Return (x, y) of the center of cell containing provided text 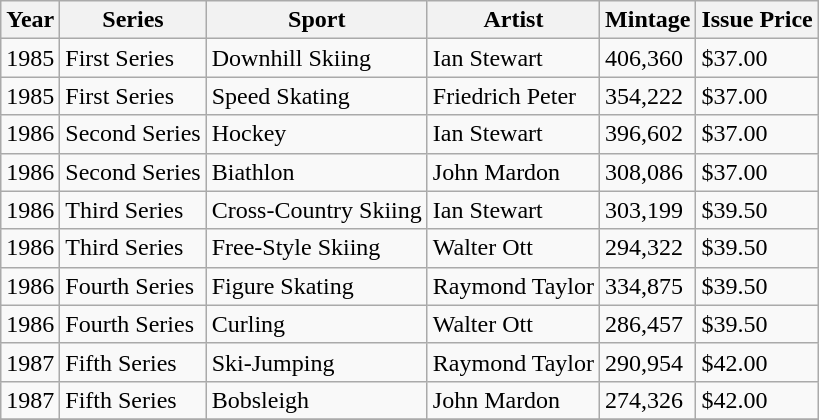
406,360 (648, 58)
Figure Skating (316, 286)
Friedrich Peter (513, 96)
Issue Price (757, 20)
308,086 (648, 172)
Speed Skating (316, 96)
Biathlon (316, 172)
354,222 (648, 96)
Mintage (648, 20)
334,875 (648, 286)
Sport (316, 20)
Free-Style Skiing (316, 248)
Cross-Country Skiing (316, 210)
396,602 (648, 134)
286,457 (648, 324)
Year (30, 20)
Artist (513, 20)
294,322 (648, 248)
290,954 (648, 362)
Series (133, 20)
Hockey (316, 134)
274,326 (648, 400)
Curling (316, 324)
Ski-Jumping (316, 362)
Downhill Skiing (316, 58)
303,199 (648, 210)
Bobsleigh (316, 400)
